Provide the [x, y] coordinate of the cell's center where the given text is located.  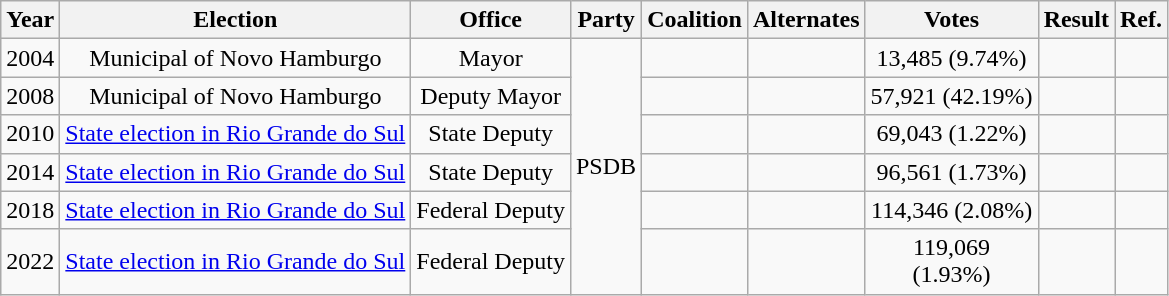
Votes [952, 20]
2022 [30, 262]
Result [1076, 20]
Ref. [1140, 20]
Alternates [806, 20]
Party [606, 20]
114,346 (2.08%) [952, 210]
Mayor [491, 58]
2004 [30, 58]
13,485 (9.74%) [952, 58]
Deputy Mayor [491, 96]
2018 [30, 210]
96,561 (1.73%) [952, 172]
57,921 (42.19%) [952, 96]
Election [236, 20]
119,069(1.93%) [952, 262]
2010 [30, 134]
69,043 (1.22%) [952, 134]
PSDB [606, 166]
Office [491, 20]
2008 [30, 96]
Coalition [695, 20]
2014 [30, 172]
Year [30, 20]
